Locate the cell with the specified text and output its [X, Y] center coordinate. 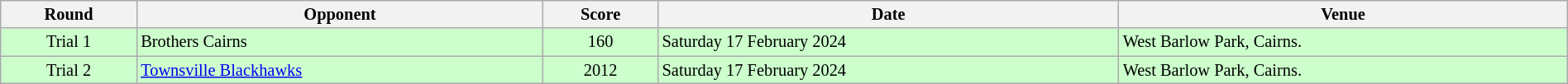
Brothers Cairns [339, 42]
Opponent [339, 14]
Trial 1 [69, 42]
Round [69, 14]
Venue [1343, 14]
2012 [600, 70]
Townsville Blackhawks [339, 70]
Trial 2 [69, 70]
Score [600, 14]
160 [600, 42]
Date [888, 14]
